Return the (X, Y) coordinate for the center point of the cell that contains the specified text.  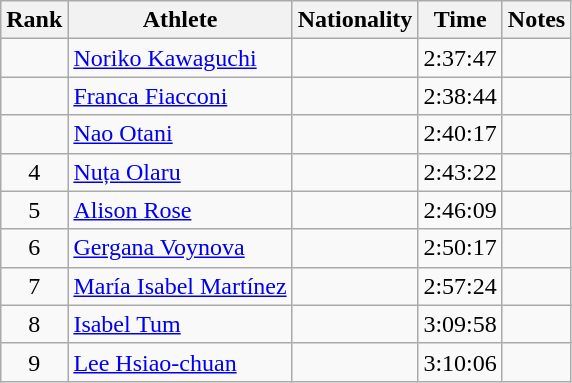
2:43:22 (460, 172)
Lee Hsiao-chuan (180, 362)
7 (34, 286)
Nuța Olaru (180, 172)
Nao Otani (180, 134)
Rank (34, 20)
6 (34, 248)
2:38:44 (460, 96)
Franca Fiacconi (180, 96)
2:57:24 (460, 286)
2:37:47 (460, 58)
Isabel Tum (180, 324)
Gergana Voynova (180, 248)
Nationality (355, 20)
Alison Rose (180, 210)
5 (34, 210)
Time (460, 20)
2:46:09 (460, 210)
3:09:58 (460, 324)
Noriko Kawaguchi (180, 58)
2:50:17 (460, 248)
8 (34, 324)
2:40:17 (460, 134)
Athlete (180, 20)
9 (34, 362)
Notes (536, 20)
3:10:06 (460, 362)
María Isabel Martínez (180, 286)
4 (34, 172)
